Search for the cell housing the specified text and yield its (x, y) center coordinate. 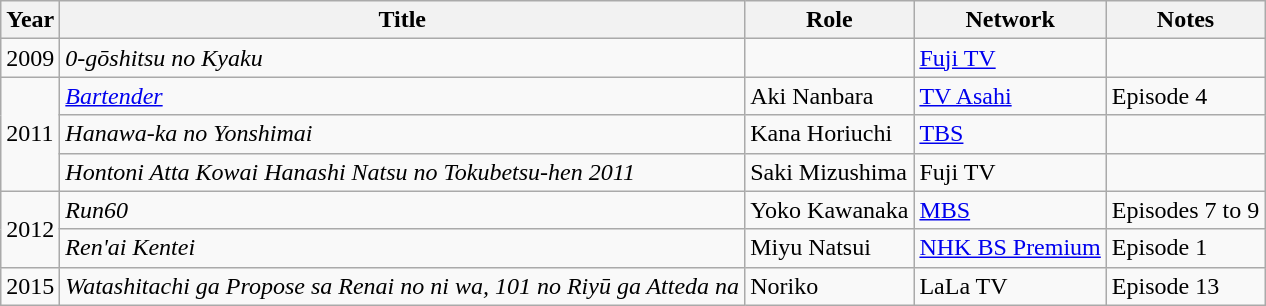
Yoko Kawanaka (830, 210)
Notes (1185, 20)
LaLa TV (1010, 286)
Network (1010, 20)
Kana Horiuchi (830, 134)
Hontoni Atta Kowai Hanashi Natsu no Tokubetsu-hen 2011 (402, 172)
TBS (1010, 134)
Title (402, 20)
Miyu Natsui (830, 248)
2011 (30, 134)
TV Asahi (1010, 96)
2012 (30, 229)
Year (30, 20)
Episode 4 (1185, 96)
Watashitachi ga Propose sa Renai no ni wa, 101 no Riyū ga Atteda na (402, 286)
Role (830, 20)
Episode 1 (1185, 248)
NHK BS Premium (1010, 248)
0-gōshitsu no Kyaku (402, 58)
Bartender (402, 96)
Aki Nanbara (830, 96)
Run60 (402, 210)
Episodes 7 to 9 (1185, 210)
Saki Mizushima (830, 172)
Ren'ai Kentei (402, 248)
Hanawa-ka no Yonshimai (402, 134)
Episode 13 (1185, 286)
Noriko (830, 286)
2015 (30, 286)
MBS (1010, 210)
2009 (30, 58)
